From the cell containing the given text, extract its center point as [x, y] coordinate. 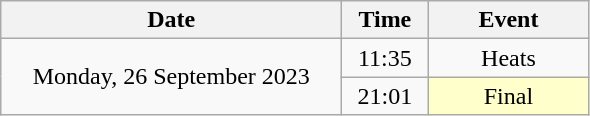
11:35 [385, 58]
Final [508, 96]
Event [508, 20]
Time [385, 20]
Date [172, 20]
21:01 [385, 96]
Monday, 26 September 2023 [172, 77]
Heats [508, 58]
